From the cell containing the given text, extract its center point as [X, Y] coordinate. 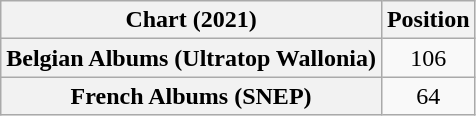
Chart (2021) [192, 20]
106 [428, 58]
64 [428, 96]
French Albums (SNEP) [192, 96]
Belgian Albums (Ultratop Wallonia) [192, 58]
Position [428, 20]
